Determine the (x, y) coordinate at the center of the cell enclosing the given text.  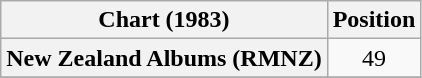
49 (374, 58)
Chart (1983) (164, 20)
Position (374, 20)
New Zealand Albums (RMNZ) (164, 58)
